For the text-containing cell, return its midpoint in (X, Y) coordinate format. 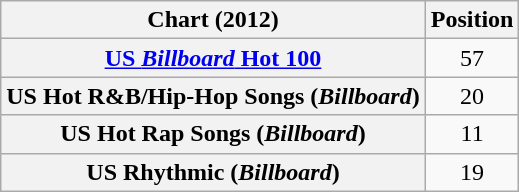
11 (472, 134)
US Rhythmic (Billboard) (213, 172)
Chart (2012) (213, 20)
US Hot R&B/Hip-Hop Songs (Billboard) (213, 96)
US Hot Rap Songs (Billboard) (213, 134)
20 (472, 96)
US Billboard Hot 100 (213, 58)
Position (472, 20)
19 (472, 172)
57 (472, 58)
